Provide the (X, Y) coordinate of the cell's center where the given text is located.  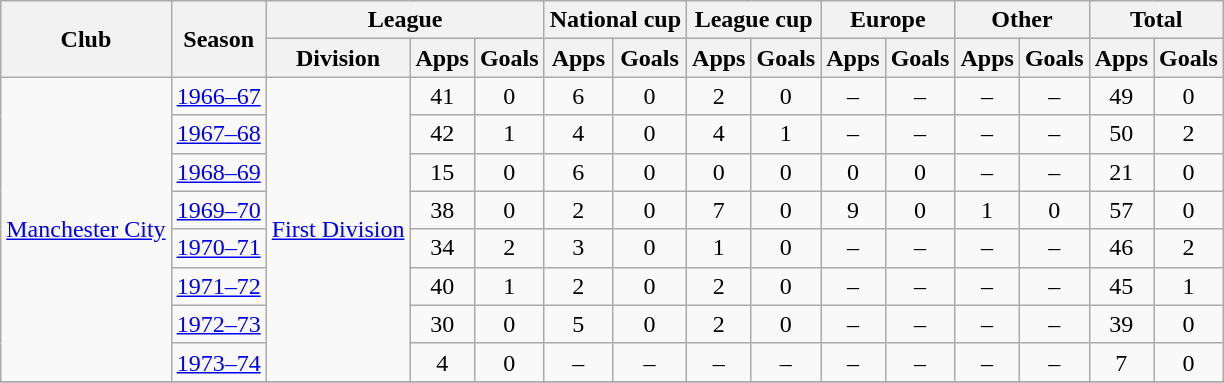
Total (1156, 20)
9 (853, 210)
1967–68 (218, 134)
42 (442, 134)
1971–72 (218, 286)
1973–74 (218, 362)
1972–73 (218, 324)
39 (1121, 324)
3 (578, 248)
1970–71 (218, 248)
49 (1121, 96)
45 (1121, 286)
Europe (888, 20)
34 (442, 248)
41 (442, 96)
Division (338, 58)
57 (1121, 210)
1968–69 (218, 172)
40 (442, 286)
Manchester City (86, 229)
38 (442, 210)
First Division (338, 229)
Season (218, 39)
League (405, 20)
5 (578, 324)
Club (86, 39)
15 (442, 172)
21 (1121, 172)
30 (442, 324)
1969–70 (218, 210)
50 (1121, 134)
National cup (615, 20)
League cup (754, 20)
1966–67 (218, 96)
Other (1022, 20)
46 (1121, 248)
